Output the (x, y) coordinate of the center of the cell containing the given text.  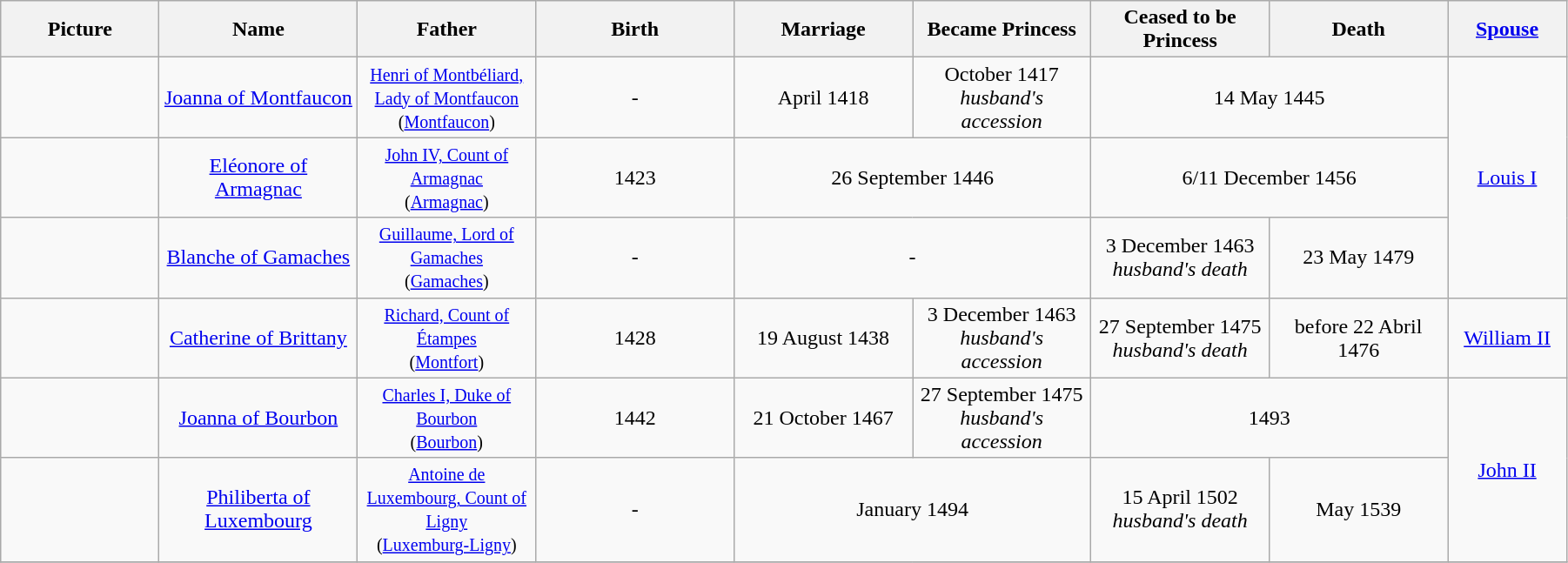
1442 (635, 418)
Antoine de Luxembourg, Count of Ligny(Luxemburg-Ligny) (447, 510)
Richard, Count of Étampes(Montfort) (447, 338)
Charles I, Duke of Bourbon(Bourbon) (447, 418)
27 September 1475husband's accession (1002, 418)
Birth (635, 30)
William II (1507, 338)
14 May 1445 (1270, 97)
Ceased to be Princess (1180, 30)
Philiberta of Luxembourg (258, 510)
January 1494 (913, 510)
Picture (80, 30)
3 December 1463husband's death (1180, 258)
Eléonore of Armagnac (258, 178)
1428 (635, 338)
April 1418 (823, 97)
26 September 1446 (913, 178)
John II (1507, 470)
Louis I (1507, 178)
before 22 Abril 1476 (1359, 338)
May 1539 (1359, 510)
Joanna of Bourbon (258, 418)
Became Princess (1002, 30)
3 December 1463husband's accession (1002, 338)
Henri of Montbéliard, Lady of Montfaucon(Montfaucon) (447, 97)
15 April 1502husband's death (1180, 510)
23 May 1479 (1359, 258)
21 October 1467 (823, 418)
Marriage (823, 30)
Death (1359, 30)
Blanche of Gamaches (258, 258)
John IV, Count of Armagnac(Armagnac) (447, 178)
19 August 1438 (823, 338)
Guillaume, Lord of Gamaches(Gamaches) (447, 258)
Catherine of Brittany (258, 338)
27 September 1475husband's death (1180, 338)
October 1417husband's accession (1002, 97)
6/11 December 1456 (1270, 178)
Spouse (1507, 30)
Name (258, 30)
1493 (1270, 418)
1423 (635, 178)
Father (447, 30)
Joanna of Montfaucon (258, 97)
